Scan for the cell matching the given text and deliver its (x, y) coordinate at center. 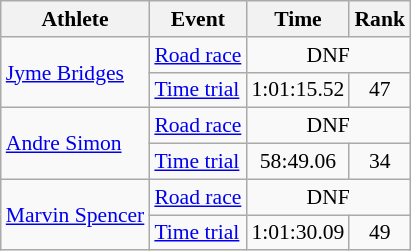
Event (198, 19)
1:01:15.52 (298, 90)
Andre Simon (76, 144)
Jyme Bridges (76, 72)
Athlete (76, 19)
49 (380, 233)
1:01:30.09 (298, 233)
47 (380, 90)
Marvin Spencer (76, 214)
Time (298, 19)
34 (380, 162)
Rank (380, 19)
58:49.06 (298, 162)
